Determine the [X, Y] coordinate at the center of the cell enclosing the given text.  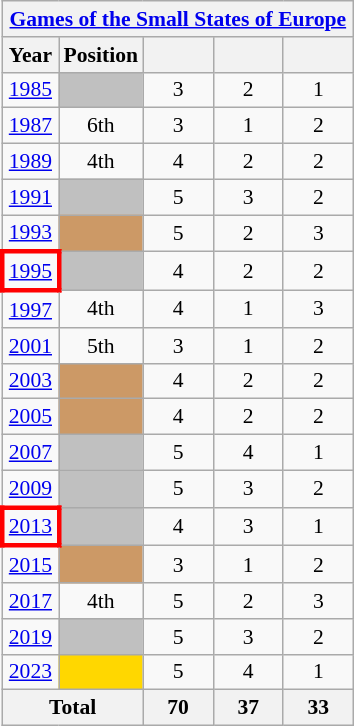
33 [318, 708]
6th [101, 126]
2001 [30, 346]
2023 [30, 672]
Position [101, 55]
1985 [30, 90]
2017 [30, 601]
Total [72, 708]
Year [30, 55]
1993 [30, 234]
Games of the Small States of Europe [178, 19]
2013 [30, 526]
2005 [30, 417]
1997 [30, 310]
37 [248, 708]
2009 [30, 488]
2003 [30, 381]
1995 [30, 272]
1991 [30, 197]
5th [101, 346]
70 [178, 708]
2019 [30, 637]
2015 [30, 564]
1987 [30, 126]
2007 [30, 453]
1989 [30, 162]
